Provide the (x, y) coordinate of the cell's center where the given text is located.  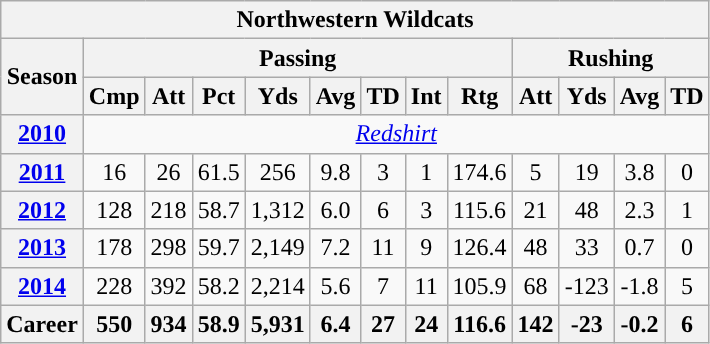
19 (586, 172)
Int (426, 96)
256 (278, 172)
2012 (42, 210)
116.6 (480, 324)
-123 (586, 286)
21 (536, 210)
5.6 (336, 286)
126.4 (480, 248)
228 (114, 286)
115.6 (480, 210)
Career (42, 324)
7.2 (336, 248)
33 (586, 248)
-1.8 (640, 286)
6.0 (336, 210)
2014 (42, 286)
2,214 (278, 286)
105.9 (480, 286)
9.8 (336, 172)
2,149 (278, 248)
392 (168, 286)
24 (426, 324)
2013 (42, 248)
298 (168, 248)
7 (383, 286)
142 (536, 324)
Season (42, 77)
58.7 (218, 210)
-23 (586, 324)
59.7 (218, 248)
128 (114, 210)
9 (426, 248)
Rushing (610, 58)
27 (383, 324)
26 (168, 172)
6.4 (336, 324)
934 (168, 324)
58.9 (218, 324)
0.7 (640, 248)
550 (114, 324)
Northwestern Wildcats (355, 20)
Redshirt (396, 134)
218 (168, 210)
2.3 (640, 210)
-0.2 (640, 324)
178 (114, 248)
61.5 (218, 172)
3.8 (640, 172)
2011 (42, 172)
Cmp (114, 96)
2010 (42, 134)
1,312 (278, 210)
174.6 (480, 172)
68 (536, 286)
58.2 (218, 286)
16 (114, 172)
Passing (298, 58)
5,931 (278, 324)
Pct (218, 96)
Rtg (480, 96)
